From the cell containing the given text, extract its center point as [x, y] coordinate. 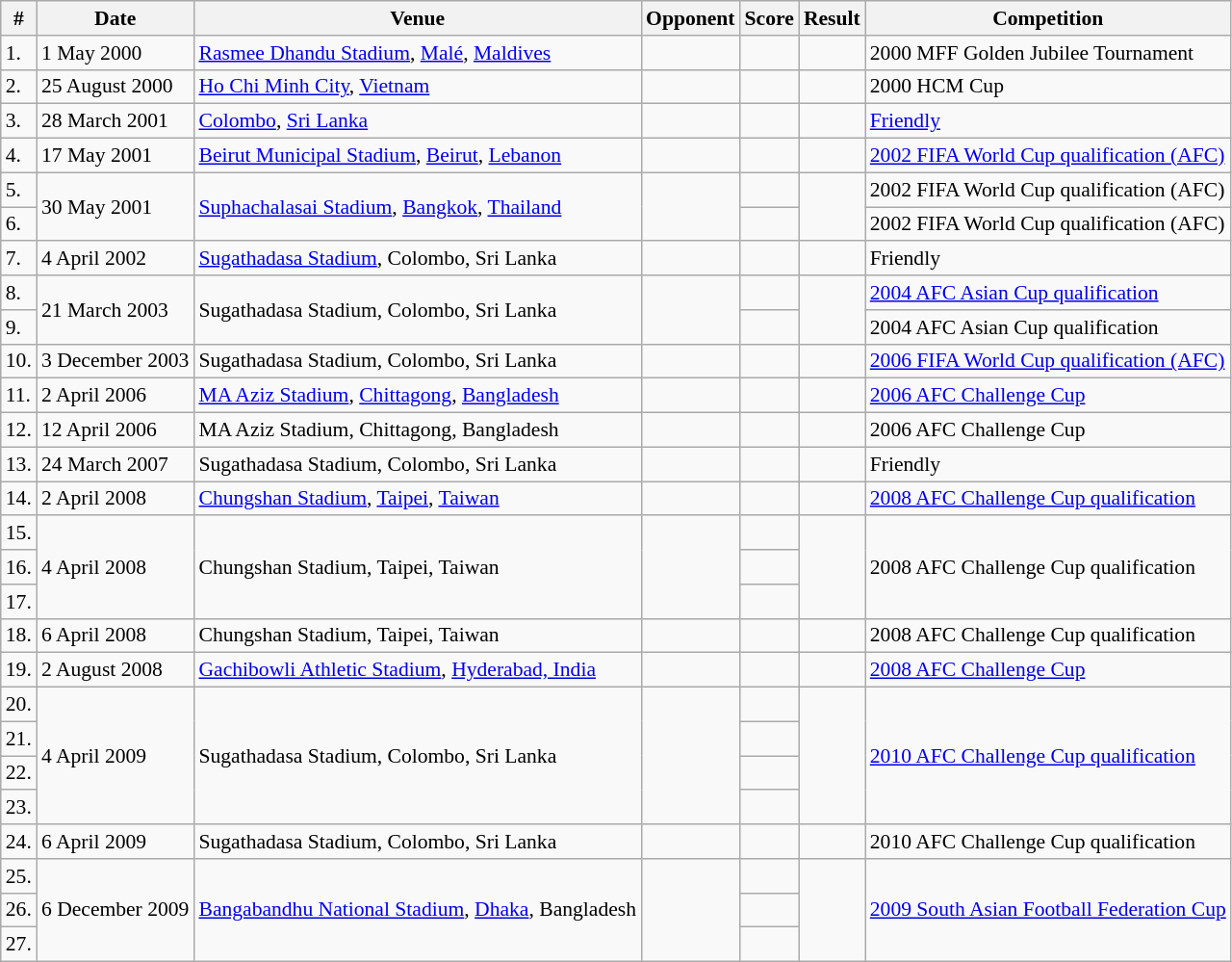
Competition [1048, 18]
6. [19, 224]
2 August 2008 [115, 670]
30 May 2001 [115, 206]
26. [19, 910]
Date [115, 18]
4 April 2009 [115, 756]
8. [19, 293]
2 April 2008 [115, 499]
2006 FIFA World Cup qualification (AFC) [1048, 361]
Score [770, 18]
Bangabandhu National Stadium, Dhaka, Bangladesh [418, 911]
24 March 2007 [115, 464]
Beirut Municipal Stadium, Beirut, Lebanon [418, 156]
1 May 2000 [115, 53]
13. [19, 464]
4. [19, 156]
2 April 2006 [115, 396]
2009 South Asian Football Federation Cup [1048, 911]
Result [832, 18]
6 April 2008 [115, 636]
Venue [418, 18]
5. [19, 190]
23. [19, 808]
11. [19, 396]
# [19, 18]
21. [19, 739]
3. [19, 121]
6 December 2009 [115, 911]
Gachibowli Athletic Stadium, Hyderabad, India [418, 670]
Opponent [691, 18]
Suphachalasai Stadium, Bangkok, Thailand [418, 206]
Colombo, Sri Lanka [418, 121]
18. [19, 636]
14. [19, 499]
10. [19, 361]
4 April 2008 [115, 568]
22. [19, 773]
25 August 2000 [115, 87]
28 March 2001 [115, 121]
27. [19, 945]
16. [19, 567]
12. [19, 430]
3 December 2003 [115, 361]
17. [19, 602]
Rasmee Dhandu Stadium, Malé, Maldives [418, 53]
20. [19, 705]
9. [19, 327]
7. [19, 259]
2008 AFC Challenge Cup [1048, 670]
4 April 2002 [115, 259]
2000 MFF Golden Jubilee Tournament [1048, 53]
Ho Chi Minh City, Vietnam [418, 87]
1. [19, 53]
21 March 2003 [115, 310]
17 May 2001 [115, 156]
15. [19, 533]
12 April 2006 [115, 430]
25. [19, 876]
2000 HCM Cup [1048, 87]
2. [19, 87]
19. [19, 670]
6 April 2009 [115, 842]
24. [19, 842]
